Search for the cell housing the specified text and yield its [x, y] center coordinate. 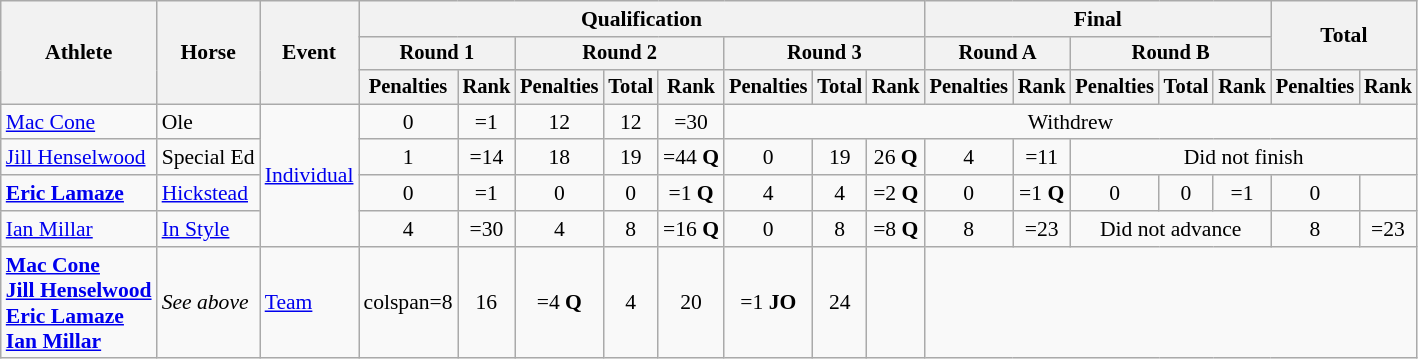
24 [840, 303]
Ole [208, 122]
Event [310, 52]
Eric Lamaze [79, 193]
26 Q [896, 158]
Ian Millar [79, 229]
Withdrew [1070, 122]
Round 2 [620, 54]
=44 Q [691, 158]
=1 JO [768, 303]
Round A [998, 54]
Hickstead [208, 193]
=2 Q [896, 193]
=14 [487, 158]
Round B [1170, 54]
Athlete [79, 52]
=16 Q [691, 229]
Round 3 [824, 54]
In Style [208, 229]
Mac Cone [79, 122]
Special Ed [208, 158]
Mac ConeJill HenselwoodEric LamazeIan Millar [79, 303]
18 [559, 158]
16 [487, 303]
1 [408, 158]
Did not finish [1243, 158]
20 [691, 303]
=4 Q [559, 303]
Individual [310, 175]
colspan=8 [408, 303]
Did not advance [1170, 229]
=11 [1042, 158]
Team [310, 303]
See above [208, 303]
Qualification [642, 19]
Final [1098, 19]
=8 Q [896, 229]
Horse [208, 52]
Jill Henselwood [79, 158]
Round 1 [438, 54]
